Scan for the cell matching the given text and deliver its (x, y) coordinate at center. 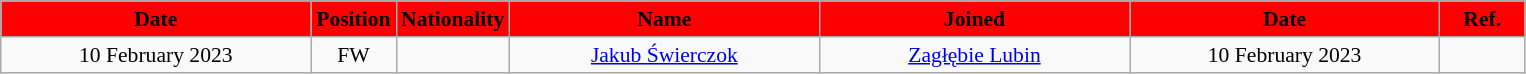
Name (664, 19)
FW (354, 55)
Joined (974, 19)
Zagłębie Lubin (974, 55)
Ref. (1482, 19)
Nationality (452, 19)
Jakub Świerczok (664, 55)
Position (354, 19)
